Scan for the cell matching the given text and deliver its (x, y) coordinate at center. 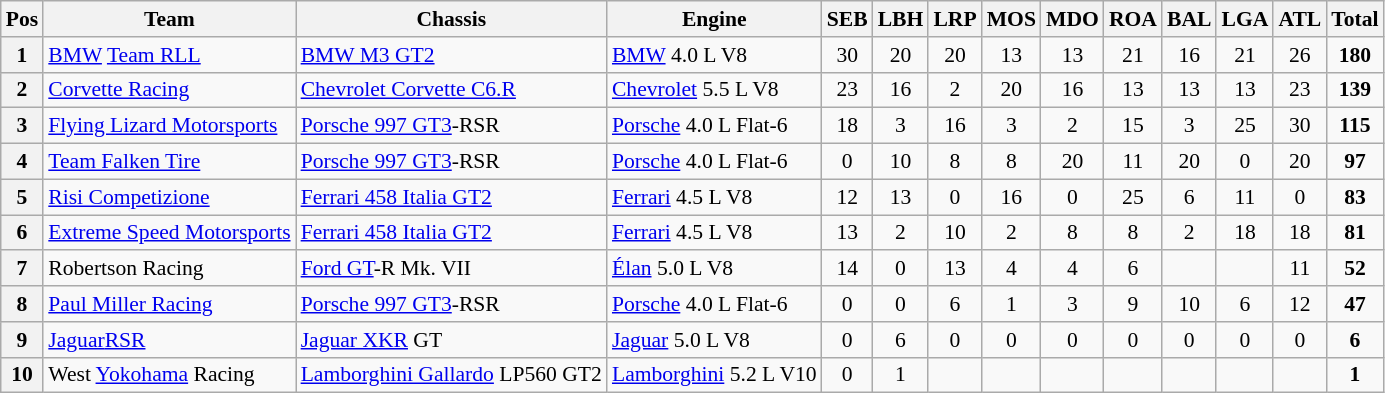
JaguarRSR (169, 340)
15 (1133, 126)
52 (1354, 269)
Robertson Racing (169, 269)
ATL (1300, 19)
97 (1354, 162)
Élan 5.0 L V8 (714, 269)
47 (1354, 304)
BMW M3 GT2 (452, 55)
139 (1354, 90)
115 (1354, 126)
MDO (1072, 19)
Flying Lizard Motorsports (169, 126)
Team (169, 19)
BAL (1190, 19)
180 (1354, 55)
Chevrolet 5.5 L V8 (714, 90)
LBH (901, 19)
Jaguar XKR GT (452, 340)
Chevrolet Corvette C6.R (452, 90)
Pos (22, 19)
Jaguar 5.0 L V8 (714, 340)
SEB (848, 19)
Team Falken Tire (169, 162)
MOS (1012, 19)
BMW Team RLL (169, 55)
BMW 4.0 L V8 (714, 55)
Corvette Racing (169, 90)
26 (1300, 55)
Lamborghini Gallardo LP560 GT2 (452, 375)
5 (22, 197)
7 (22, 269)
Chassis (452, 19)
LRP (954, 19)
81 (1354, 233)
Paul Miller Racing (169, 304)
LGA (1244, 19)
Ford GT-R Mk. VII (452, 269)
Risi Competizione (169, 197)
14 (848, 269)
Engine (714, 19)
Lamborghini 5.2 L V10 (714, 375)
West Yokohama Racing (169, 375)
Extreme Speed Motorsports (169, 233)
Total (1354, 19)
83 (1354, 197)
ROA (1133, 19)
